Locate the cell with the specified text and output its [X, Y] center coordinate. 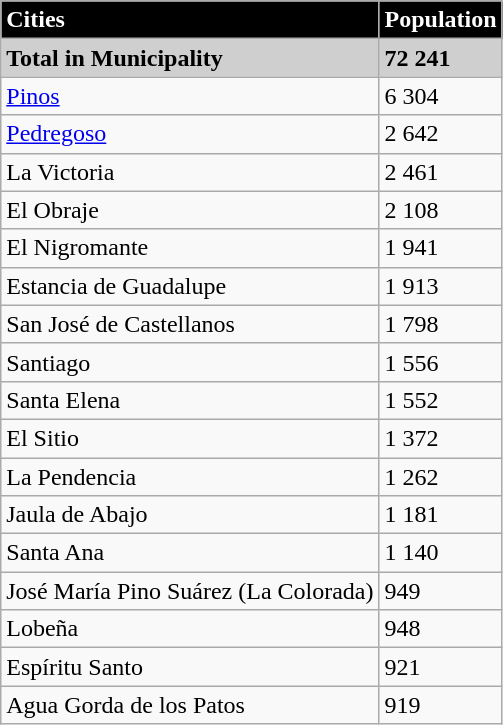
Santa Ana [190, 553]
2 461 [440, 172]
1 140 [440, 553]
Pinos [190, 96]
Agua Gorda de los Patos [190, 705]
1 798 [440, 324]
1 181 [440, 515]
Pedregoso [190, 134]
La Pendencia [190, 477]
919 [440, 705]
1 372 [440, 438]
El Obraje [190, 210]
921 [440, 667]
72 241 [440, 58]
Santiago [190, 362]
José María Pino Suárez (La Colorada) [190, 591]
Lobeña [190, 629]
Espíritu Santo [190, 667]
Estancia de Guadalupe [190, 286]
San José de Castellanos [190, 324]
1 262 [440, 477]
Santa Elena [190, 400]
El Sitio [190, 438]
Cities [190, 20]
1 552 [440, 400]
El Nigromante [190, 248]
Total in Municipality [190, 58]
1 556 [440, 362]
Jaula de Abajo [190, 515]
2 642 [440, 134]
948 [440, 629]
1 913 [440, 286]
949 [440, 591]
1 941 [440, 248]
2 108 [440, 210]
Population [440, 20]
6 304 [440, 96]
La Victoria [190, 172]
